Capture the cell that displays the provided text and extract its (X, Y) central coordinate. 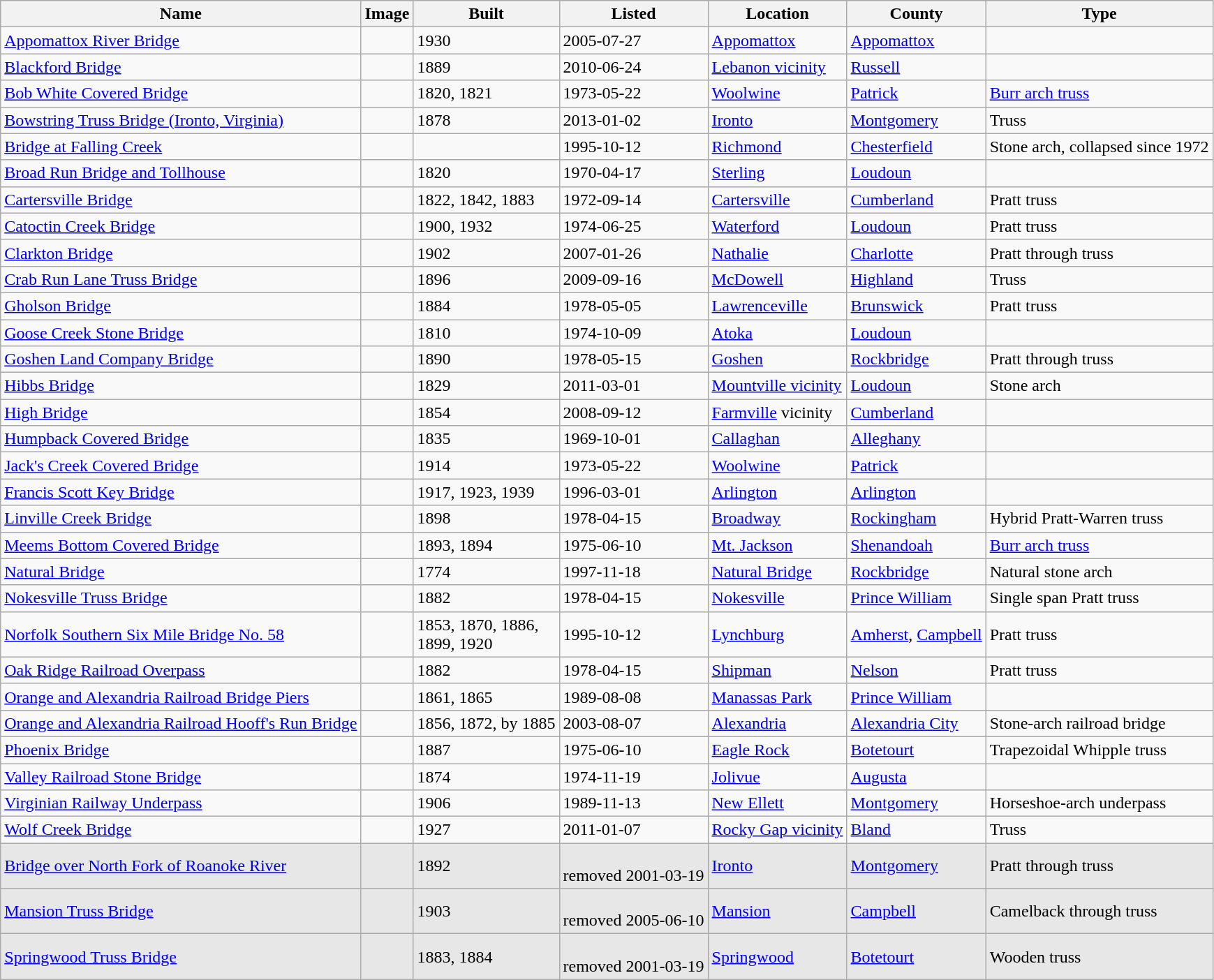
removed 2005-06-10 (634, 912)
Lawrenceville (778, 306)
Clarkton Bridge (181, 253)
Listed (634, 14)
Goshen Land Company Bridge (181, 359)
1835 (486, 439)
2009-09-16 (634, 279)
1853, 1870, 1886,1899, 1920 (486, 634)
1861, 1865 (486, 697)
Lebanon vicinity (778, 67)
Single span Pratt truss (1099, 598)
1829 (486, 386)
Trapezoidal Whipple truss (1099, 750)
Mt. Jackson (778, 545)
Norfolk Southern Six Mile Bridge No. 58 (181, 634)
Alexandria City (916, 723)
Russell (916, 67)
1927 (486, 830)
McDowell (778, 279)
Mansion Truss Bridge (181, 912)
1883, 1884 (486, 956)
Camelback through truss (1099, 912)
1974-10-09 (634, 333)
2013-01-02 (634, 120)
Broadway (778, 519)
Humpback Covered Bridge (181, 439)
Meems Bottom Covered Bridge (181, 545)
1893, 1894 (486, 545)
Hibbs Bridge (181, 386)
Bridge over North Fork of Roanoke River (181, 866)
1978-05-15 (634, 359)
Rocky Gap vicinity (778, 830)
1930 (486, 40)
Wolf Creek Bridge (181, 830)
Augusta (916, 777)
Built (486, 14)
Jack's Creek Covered Bridge (181, 466)
1989-08-08 (634, 697)
Amherst, Campbell (916, 634)
Springwood (778, 956)
Virginian Railway Underpass (181, 803)
1917, 1923, 1939 (486, 492)
High Bridge (181, 413)
Callaghan (778, 439)
Orange and Alexandria Railroad Bridge Piers (181, 697)
New Ellett (778, 803)
Valley Railroad Stone Bridge (181, 777)
1978-05-05 (634, 306)
2003-08-07 (634, 723)
Francis Scott Key Bridge (181, 492)
1906 (486, 803)
1874 (486, 777)
Hybrid Pratt-Warren truss (1099, 519)
Bland (916, 830)
1996-03-01 (634, 492)
Shenandoah (916, 545)
Appomattox River Bridge (181, 40)
Bob White Covered Bridge (181, 94)
Lynchburg (778, 634)
1890 (486, 359)
Broad Run Bridge and Tollhouse (181, 173)
Cartersville Bridge (181, 200)
1997-11-18 (634, 572)
Waterford (778, 226)
1900, 1932 (486, 226)
Nelson (916, 670)
Natural stone arch (1099, 572)
Crab Run Lane Truss Bridge (181, 279)
1774 (486, 572)
1970-04-17 (634, 173)
Atoka (778, 333)
Phoenix Bridge (181, 750)
1974-06-25 (634, 226)
Goose Creek Stone Bridge (181, 333)
Bridge at Falling Creek (181, 147)
Oak Ridge Railroad Overpass (181, 670)
Mansion (778, 912)
2008-09-12 (634, 413)
Horseshoe-arch underpass (1099, 803)
Richmond (778, 147)
1822, 1842, 1883 (486, 200)
1892 (486, 866)
1884 (486, 306)
Shipman (778, 670)
2011-03-01 (634, 386)
1878 (486, 120)
1914 (486, 466)
Wooden truss (1099, 956)
1887 (486, 750)
Alleghany (916, 439)
2010-06-24 (634, 67)
Orange and Alexandria Railroad Hooff's Run Bridge (181, 723)
Farmville vicinity (778, 413)
Campbell (916, 912)
Brunswick (916, 306)
1969-10-01 (634, 439)
1820, 1821 (486, 94)
Sterling (778, 173)
Manassas Park (778, 697)
1896 (486, 279)
Catoctin Creek Bridge (181, 226)
1972-09-14 (634, 200)
Type (1099, 14)
Image (387, 14)
Rockingham (916, 519)
Bowstring Truss Bridge (Ironto, Virginia) (181, 120)
Name (181, 14)
1902 (486, 253)
Gholson Bridge (181, 306)
Linville Creek Bridge (181, 519)
Nathalie (778, 253)
1974-11-19 (634, 777)
Chesterfield (916, 147)
Charlotte (916, 253)
1820 (486, 173)
Nokesville Truss Bridge (181, 598)
Springwood Truss Bridge (181, 956)
2011-01-07 (634, 830)
Mountville vicinity (778, 386)
Jolivue (778, 777)
Nokesville (778, 598)
Stone arch (1099, 386)
Alexandria (778, 723)
1898 (486, 519)
1856, 1872, by 1885 (486, 723)
1989-11-13 (634, 803)
Cartersville (778, 200)
Highland (916, 279)
Stone-arch railroad bridge (1099, 723)
2007-01-26 (634, 253)
Eagle Rock (778, 750)
1854 (486, 413)
Blackford Bridge (181, 67)
Goshen (778, 359)
1889 (486, 67)
1810 (486, 333)
1903 (486, 912)
County (916, 14)
Stone arch, collapsed since 1972 (1099, 147)
2005-07-27 (634, 40)
Location (778, 14)
